Extract the [x, y] coordinate from the center of the cell holding the provided text.  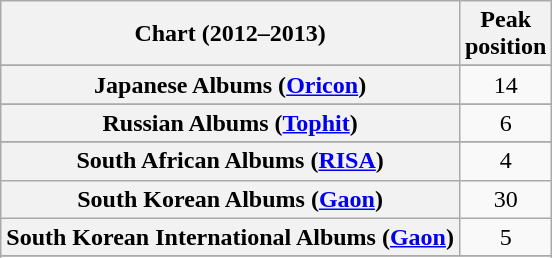
6 [505, 123]
14 [505, 85]
Peakposition [505, 34]
30 [505, 199]
South Korean International Albums (Gaon) [230, 237]
5 [505, 237]
Chart (2012–2013) [230, 34]
Japanese Albums (Oricon) [230, 85]
Russian Albums (Tophit) [230, 123]
South Korean Albums (Gaon) [230, 199]
4 [505, 161]
South African Albums (RISA) [230, 161]
